Provide the (x, y) coordinate of the cell's center where the given text is located.  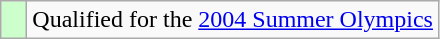
Qualified for the 2004 Summer Olympics (233, 20)
